Detect which cell encompasses the target text, then output its [x, y] center coordinate. 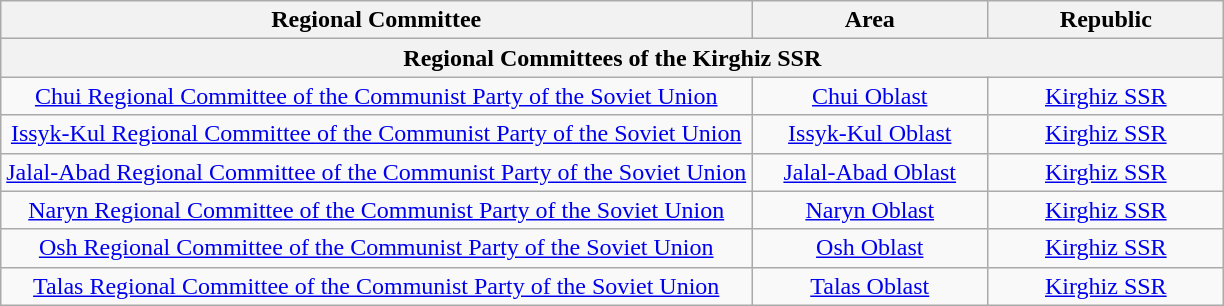
Chui Regional Committee of the Communist Party of the Soviet Union [376, 96]
Naryn Regional Committee of the Communist Party of the Soviet Union [376, 210]
Issyk-Kul Oblast [870, 134]
Talas Regional Committee of the Communist Party of the Soviet Union [376, 286]
Osh Oblast [870, 248]
Jalal-Abad Oblast [870, 172]
Republic [1106, 20]
Regional Committee [376, 20]
Osh Regional Committee of the Communist Party of the Soviet Union [376, 248]
Regional Committees of the Kirghiz SSR [612, 58]
Naryn Oblast [870, 210]
Issyk-Kul Regional Committee of the Communist Party of the Soviet Union [376, 134]
Area [870, 20]
Chui Oblast [870, 96]
Talas Oblast [870, 286]
Jalal-Abad Regional Committee of the Communist Party of the Soviet Union [376, 172]
